Search for the cell housing the specified text and yield its [x, y] center coordinate. 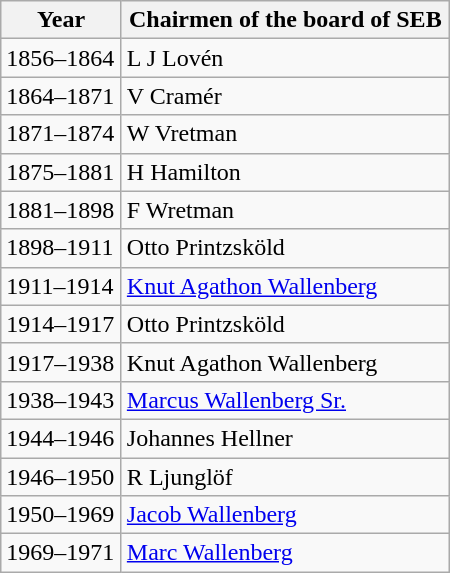
1914–1917 [62, 324]
Marcus Wallenberg Sr. [285, 400]
1950–1969 [62, 515]
1871–1874 [62, 134]
Marc Wallenberg [285, 553]
1875–1881 [62, 172]
1946–1950 [62, 477]
W Vretman [285, 134]
Chairmen of the board of SEB [285, 20]
V Cramér [285, 96]
Jacob Wallenberg [285, 515]
1898–1911 [62, 248]
1938–1943 [62, 400]
1917–1938 [62, 362]
1911–1914 [62, 286]
1944–1946 [62, 438]
H Hamilton [285, 172]
Year [62, 20]
Johannes Hellner [285, 438]
1881–1898 [62, 210]
F Wretman [285, 210]
1856–1864 [62, 58]
L J Lovén [285, 58]
R Ljunglöf [285, 477]
1864–1871 [62, 96]
1969–1971 [62, 553]
